Return (x, y) of the center of cell containing provided text 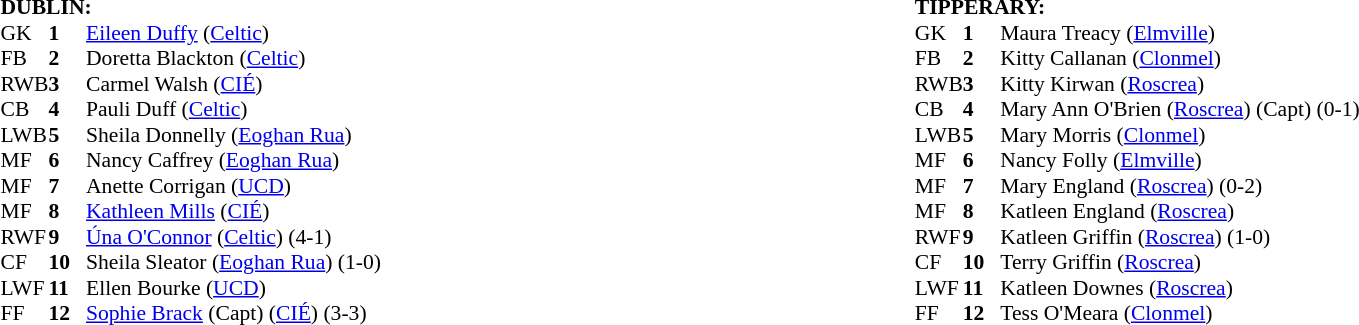
Pauli Duff (Celtic) (234, 109)
Sheila Sleator (Eoghan Rua) (1-0) (234, 263)
Mary Ann O'Brien (Roscrea) (Capt) (0-1) (1180, 109)
Carmel Walsh (CIÉ) (234, 84)
Doretta Blackton (Celtic) (234, 59)
Katleen Downes (Roscrea) (1180, 288)
Anette Corrigan (UCD) (234, 186)
Ellen Bourke (UCD) (234, 288)
Terry Griffin (Roscrea) (1180, 263)
Nancy Folly (Elmville) (1180, 161)
Úna O'Connor (Celtic) (4-1) (234, 237)
Mary Morris (Clonmel) (1180, 135)
Sheila Donnelly (Eoghan Rua) (234, 135)
Mary England (Roscrea) (0-2) (1180, 186)
Maura Treacy (Elmville) (1180, 33)
Nancy Caffrey (Eoghan Rua) (234, 161)
Katleen England (Roscrea) (1180, 211)
Kathleen Mills (CIÉ) (234, 211)
Eileen Duffy (Celtic) (234, 33)
Kitty Kirwan (Roscrea) (1180, 84)
Kitty Callanan (Clonmel) (1180, 59)
Katleen Griffin (Roscrea) (1-0) (1180, 237)
